Locate the cell with the specified text and output its [x, y] center coordinate. 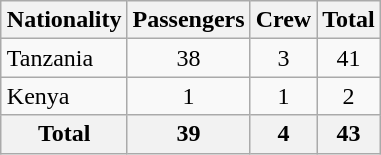
41 [349, 58]
38 [188, 58]
Passengers [188, 20]
4 [284, 134]
39 [188, 134]
3 [284, 58]
2 [349, 96]
Tanzania [64, 58]
Nationality [64, 20]
43 [349, 134]
Kenya [64, 96]
Crew [284, 20]
